Return (x, y) of the center of cell containing provided text 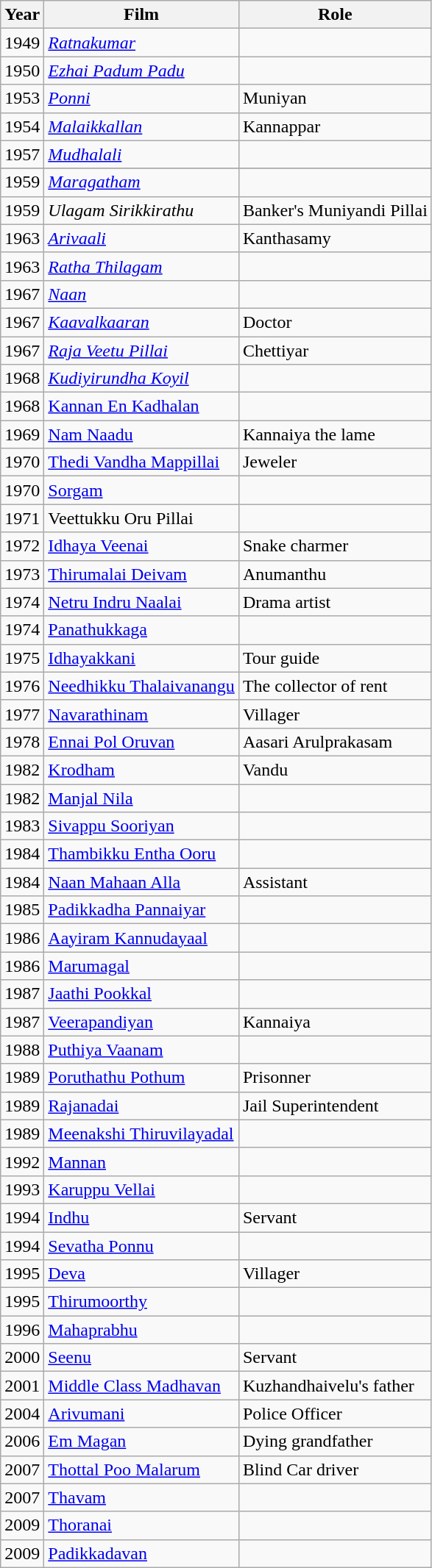
Thoranai (141, 1525)
Malaikkallan (141, 126)
1985 (22, 910)
1973 (22, 574)
Puthiya Vaanam (141, 1050)
Kuzhandhaivelu's father (335, 1386)
Role (335, 15)
Thavam (141, 1497)
Dying grandfather (335, 1442)
Drama artist (335, 602)
Kannaiya (335, 1022)
Panathukkaga (141, 630)
1978 (22, 742)
Maragatham (141, 182)
Ennai Pol Oruvan (141, 742)
Rajanadai (141, 1106)
Kudiyirundha Koyil (141, 379)
Doctor (335, 322)
Prisonner (335, 1078)
Poruthathu Pothum (141, 1078)
1983 (22, 826)
Thirumoorthy (141, 1302)
Ratha Thilagam (141, 266)
Indhu (141, 1217)
Muniyan (335, 99)
Idhaya Veenai (141, 546)
Aayiram Kannudayaal (141, 938)
1949 (22, 43)
Naan (141, 294)
1992 (22, 1161)
Jaathi Pookkal (141, 994)
Manjal Nila (141, 798)
Thedi Vandha Mappillai (141, 462)
1953 (22, 99)
The collector of rent (335, 686)
1957 (22, 154)
Idhayakkani (141, 658)
Arivumani (141, 1414)
Mannan (141, 1161)
Needhikku Thalaivanangu (141, 686)
Krodham (141, 770)
Kannan En Kadhalan (141, 407)
Police Officer (335, 1414)
Snake charmer (335, 546)
Thottal Poo Malarum (141, 1469)
Nam Naadu (141, 434)
Vandu (335, 770)
1975 (22, 658)
1993 (22, 1189)
1950 (22, 71)
Raja Veetu Pillai (141, 351)
1972 (22, 546)
Anumanthu (335, 574)
Sevatha Ponnu (141, 1246)
Sivappu Sooriyan (141, 826)
1969 (22, 434)
Kannappar (335, 126)
Karuppu Vellai (141, 1189)
1988 (22, 1050)
1977 (22, 714)
2000 (22, 1358)
Ponni (141, 99)
Thirumalai Deivam (141, 574)
Deva (141, 1274)
Netru Indru Naalai (141, 602)
Jeweler (335, 462)
Sorgam (141, 490)
Blind Car driver (335, 1469)
Padikkadha Pannaiyar (141, 910)
Naan Mahaan Alla (141, 882)
Mudhalali (141, 154)
Em Magan (141, 1442)
Kannaiya the lame (335, 434)
Meenakshi Thiruvilayadal (141, 1134)
Tour guide (335, 658)
Ezhai Padum Padu (141, 71)
Kaavalkaaran (141, 322)
Padikkadavan (141, 1553)
Chettiyar (335, 351)
Assistant (335, 882)
Middle Class Madhavan (141, 1386)
1996 (22, 1330)
Arivaali (141, 238)
Kanthasamy (335, 238)
Ratnakumar (141, 43)
Veettukku Oru Pillai (141, 518)
2006 (22, 1442)
Thambikku Entha Ooru (141, 854)
Veerapandiyan (141, 1022)
1976 (22, 686)
Film (141, 15)
Aasari Arulprakasam (335, 742)
Mahaprabhu (141, 1330)
2001 (22, 1386)
Seenu (141, 1358)
Banker's Muniyandi Pillai (335, 210)
Ulagam Sirikkirathu (141, 210)
1954 (22, 126)
Navarathinam (141, 714)
Jail Superintendent (335, 1106)
2004 (22, 1414)
1971 (22, 518)
Year (22, 15)
Marumagal (141, 966)
